Scan for the cell matching the given text and deliver its (X, Y) coordinate at center. 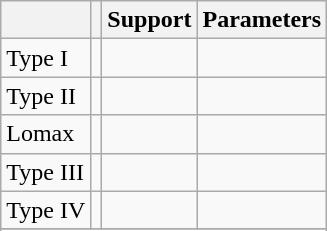
Type IV (46, 210)
Parameters (262, 20)
Type II (46, 96)
Lomax (46, 134)
Type III (46, 172)
Type I (46, 58)
Support (150, 20)
